Capture the cell that displays the provided text and extract its (x, y) central coordinate. 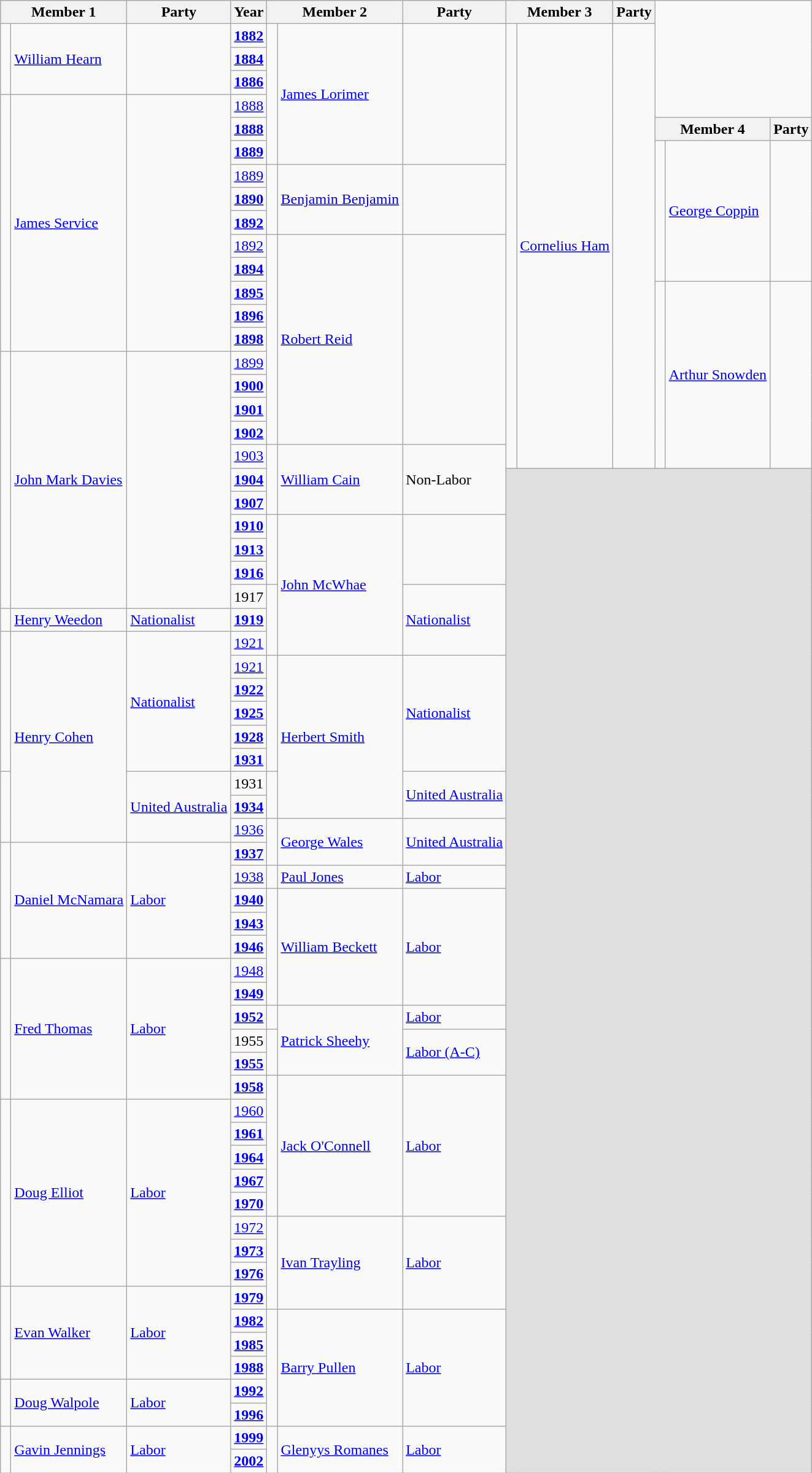
1934 (249, 807)
1958 (249, 1087)
1898 (249, 340)
Cornelius Ham (565, 246)
Non-Labor (454, 480)
1992 (249, 1391)
John McWhae (340, 585)
Year (249, 12)
Doug Elliot (69, 1192)
1964 (249, 1157)
1925 (249, 713)
1961 (249, 1134)
2002 (249, 1461)
1896 (249, 316)
Member 3 (560, 12)
Henry Weedon (69, 620)
William Cain (340, 480)
1979 (249, 1297)
1937 (249, 853)
1946 (249, 947)
1949 (249, 993)
Labor (A-C) (454, 1052)
Doug Walpole (69, 1402)
Fred Thomas (69, 1028)
Evan Walker (69, 1332)
1973 (249, 1251)
Arthur Snowden (717, 375)
1886 (249, 82)
1940 (249, 900)
1916 (249, 573)
1910 (249, 526)
1970 (249, 1204)
1903 (249, 456)
James Service (69, 222)
1988 (249, 1367)
1985 (249, 1344)
1913 (249, 550)
1919 (249, 620)
Gavin Jennings (69, 1450)
1952 (249, 1017)
Paul Jones (340, 877)
Member 1 (64, 12)
Member 4 (712, 129)
1882 (249, 36)
1895 (249, 293)
1982 (249, 1321)
1890 (249, 199)
Glenyys Romanes (340, 1450)
1936 (249, 830)
1976 (249, 1274)
Herbert Smith (340, 736)
1917 (249, 596)
Barry Pullen (340, 1367)
1904 (249, 480)
John Mark Davies (69, 480)
1894 (249, 269)
1899 (249, 363)
Patrick Sheehy (340, 1040)
1938 (249, 877)
Daniel McNamara (69, 900)
Ivan Trayling (340, 1262)
1999 (249, 1438)
William Beckett (340, 947)
Member 2 (335, 12)
Henry Cohen (69, 737)
1960 (249, 1111)
George Wales (340, 842)
1922 (249, 690)
1943 (249, 923)
1900 (249, 386)
1884 (249, 59)
Jack O'Connell (340, 1146)
Benjamin Benjamin (340, 199)
1996 (249, 1414)
William Hearn (69, 59)
James Lorimer (340, 94)
1948 (249, 970)
1907 (249, 503)
1902 (249, 433)
1967 (249, 1181)
1972 (249, 1227)
Robert Reid (340, 339)
George Coppin (717, 211)
1928 (249, 737)
1901 (249, 410)
